Locate the cell with the specified text and output its (x, y) center coordinate. 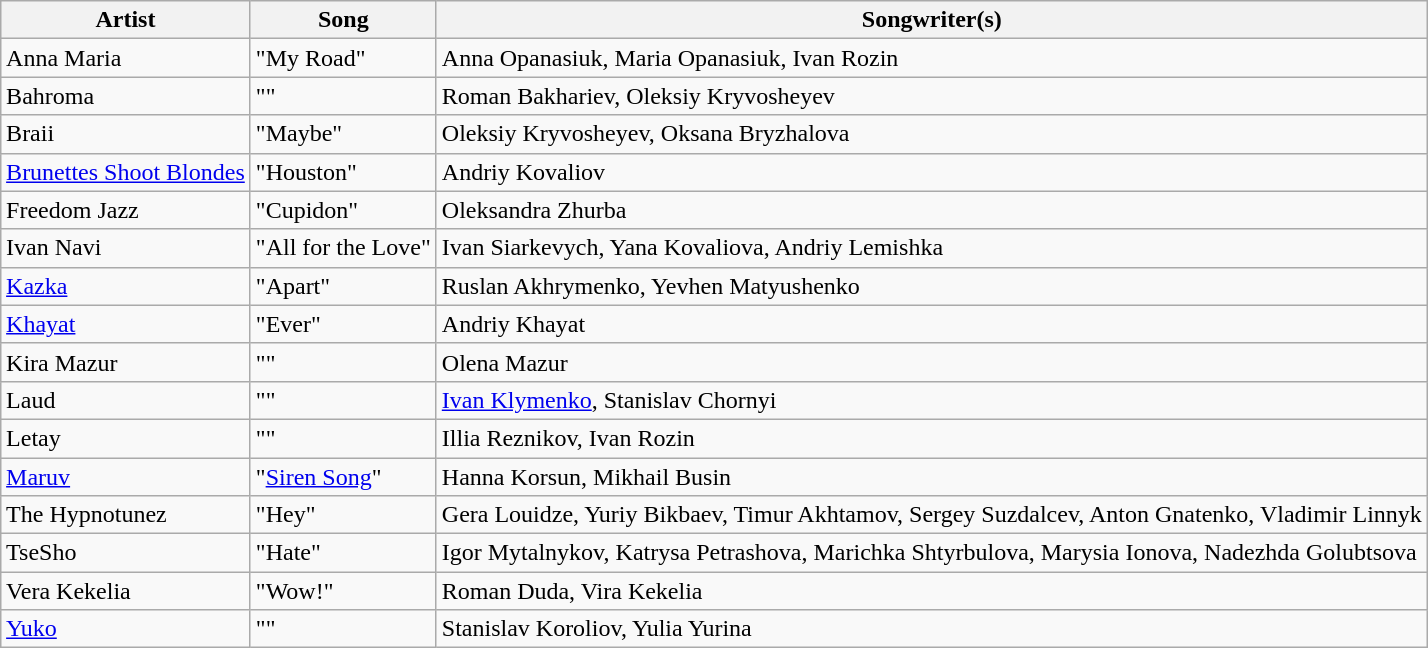
Braii (126, 134)
"Houston" (343, 172)
Ruslan Akhrymenko, Yevhen Matyushenko (932, 286)
"Hey" (343, 515)
Gera Louidze, Yuriy Bikbaev, Timur Akhtamov, Sergey Suzdalcev, Anton Gnatenko, Vladimir Linnyk (932, 515)
Yuko (126, 629)
Kira Mazur (126, 362)
"My Road" (343, 58)
Oleksandra Zhurba (932, 210)
Andriy Khayat (932, 324)
Oleksiy Kryvosheyev, Oksana Bryzhalova (932, 134)
Andriy Kovaliov (932, 172)
Roman Duda, Vira Kekelia (932, 591)
"Maybe" (343, 134)
"Hate" (343, 553)
Khayat (126, 324)
"Ever" (343, 324)
Olena Mazur (932, 362)
Songwriter(s) (932, 20)
"All for the Love" (343, 248)
"Apart" (343, 286)
Ivan Klymenko, Stanislav Chornyi (932, 400)
Roman Bakhariev, Oleksiy Kryvosheyev (932, 96)
The Hypnotunez (126, 515)
"Siren Song" (343, 477)
TseSho (126, 553)
Stanislav Koroliov, Yulia Yurina (932, 629)
"Cupidon" (343, 210)
Igor Mytalnykov, Katrysa Petrashova, Marichka Shtyrbulova, Marysia Ionova, Nadezhda Golubtsova (932, 553)
Anna Opanasiuk, Maria Opanasiuk, Ivan Rozin (932, 58)
Hanna Korsun, Mikhail Busin (932, 477)
Vera Kekelia (126, 591)
Song (343, 20)
Kazka (126, 286)
Letay (126, 438)
Maruv (126, 477)
Illia Reznikov, Ivan Rozin (932, 438)
Artist (126, 20)
Brunettes Shoot Blondes (126, 172)
"Wow!" (343, 591)
Laud (126, 400)
Bahroma (126, 96)
Anna Maria (126, 58)
Freedom Jazz (126, 210)
Ivan Navi (126, 248)
Ivan Siarkevych, Yana Kovaliova, Andriy Lemishka (932, 248)
